From the cell containing the given text, extract its center point as (X, Y) coordinate. 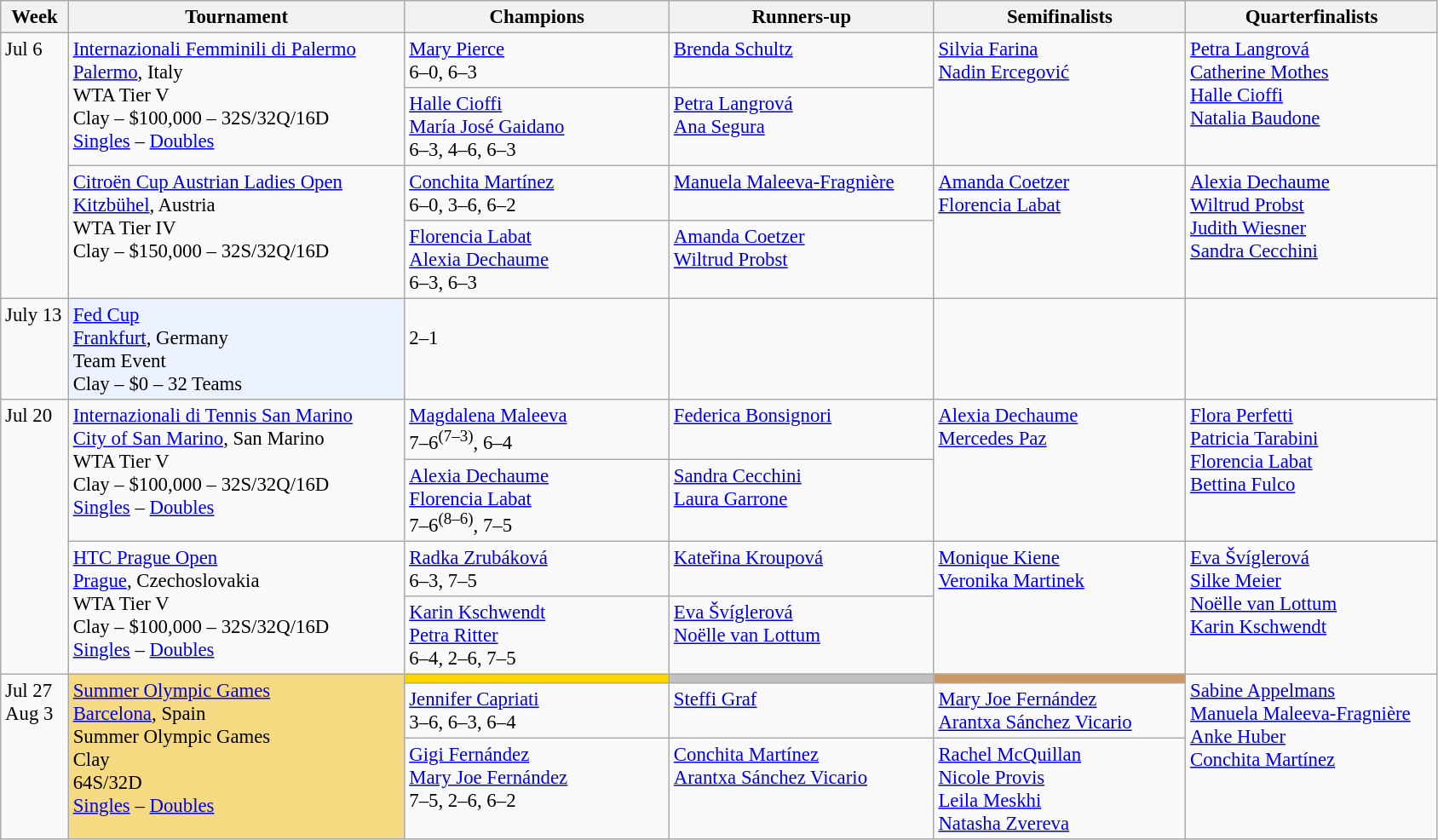
Alexia Dechaume Wiltrud Probst Judith Wiesner Sandra Cecchini (1312, 233)
Eva Švíglerová Noëlle van Lottum (802, 635)
Karin Kschwendt Petra Ritter6–4, 2–6, 7–5 (537, 635)
Sandra Cecchini Laura Garrone (802, 500)
Amanda Coetzer Florencia Labat (1060, 233)
Week (35, 17)
Gigi Fernández Mary Joe Fernández7–5, 2–6, 6–2 (537, 789)
Citroën Cup Austrian Ladies OpenKitzbühel, AustriaWTA Tier IVClay – $150,000 – 32S/32Q/16D (237, 233)
Mary Pierce6–0, 6–3 (537, 61)
Federica Bonsignori (802, 429)
Florencia Labat Alexia Dechaume6–3, 6–3 (537, 260)
Fed CupFrankfurt, GermanyTeam Event Clay – $0 – 32 Teams (237, 349)
Alexia Dechaume Mercedes Paz (1060, 470)
Brenda Schultz (802, 61)
Monique Kiene Veronika Martinek (1060, 607)
Conchita Martínez Arantxa Sánchez Vicario (802, 789)
Petra Langrová Catherine Mothes Halle Cioffi Natalia Baudone (1312, 100)
HTC Prague OpenPrague, CzechoslovakiaWTA Tier VClay – $100,000 – 32S/32Q/16DSingles – Doubles (237, 607)
Radka Zrubáková6–3, 7–5 (537, 569)
Mary Joe Fernández Arantxa Sánchez Vicario (1060, 711)
Runners-up (802, 17)
Rachel McQuillan Nicole Provis Leila Meskhi Natasha Zvereva (1060, 789)
Manuela Maleeva-Fragnière (802, 194)
Steffi Graf (802, 711)
Internazionali di Tennis San MarinoCity of San Marino, San MarinoWTA Tier VClay – $100,000 – 32S/32Q/16DSingles – Doubles (237, 470)
Eva Švíglerová Silke Meier Noëlle van Lottum Karin Kschwendt (1312, 607)
Summer Olympic GamesBarcelona, SpainSummer Olympic Games Clay64S/32DSingles – Doubles (237, 757)
Jul 20 (35, 538)
Kateřina Kroupová (802, 569)
Alexia Dechaume Florencia Labat7–6(8–6), 7–5 (537, 500)
Halle Cioffi María José Gaidano6–3, 4–6, 6–3 (537, 127)
Internazionali Femminili di PalermoPalermo, ItalyWTA Tier VClay – $100,000 – 32S/32Q/16DSingles – Doubles (237, 100)
Semifinalists (1060, 17)
Flora Perfetti Patricia Tarabini Florencia Labat Bettina Fulco (1312, 470)
Quarterfinalists (1312, 17)
Champions (537, 17)
Jennifer Capriati3–6, 6–3, 6–4 (537, 711)
Conchita Martínez6–0, 3–6, 6–2 (537, 194)
July 13 (35, 349)
Silvia Farina Nadin Ercegović (1060, 100)
Sabine Appelmans Manuela Maleeva-Fragnière Anke Huber Conchita Martínez (1312, 757)
Jul 6 (35, 166)
Magdalena Maleeva7–6(7–3), 6–4 (537, 429)
Petra Langrová Ana Segura (802, 127)
Amanda Coetzer Wiltrud Probst (802, 260)
Jul 27Aug 3 (35, 757)
Tournament (237, 17)
2–1 (537, 349)
